Provide the (x, y) coordinate of the cell's center where the given text is located.  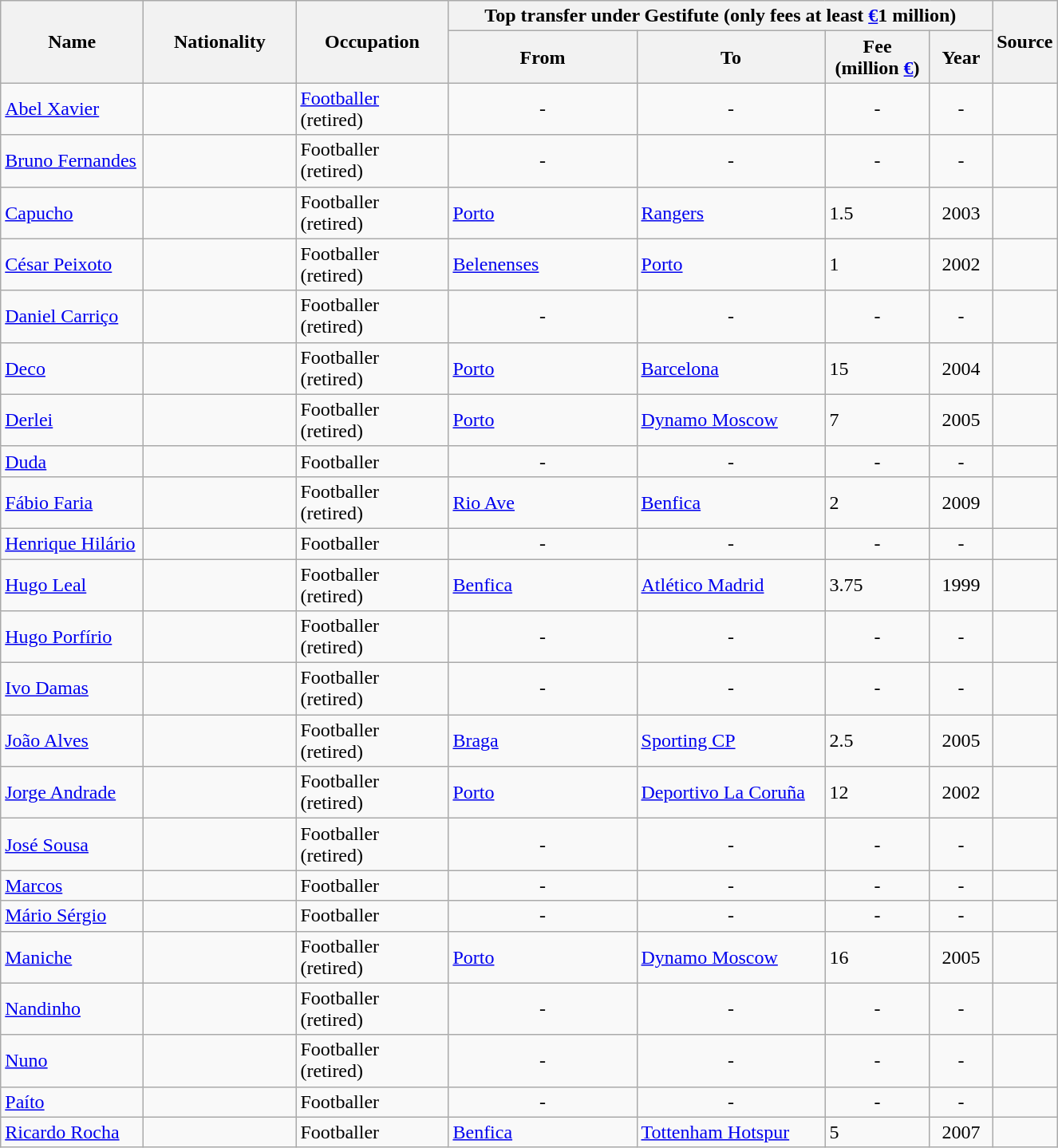
Belenenses (543, 265)
Mário Sérgio (72, 916)
7 (878, 420)
Daniel Carriço (72, 316)
3.75 (878, 584)
5 (878, 1132)
Henrique Hilário (72, 543)
Deportivo La Coruña (731, 793)
1.5 (878, 212)
Source (1024, 41)
Barcelona (731, 369)
To (731, 57)
1999 (961, 584)
Nuno (72, 1061)
Deco (72, 369)
Nationality (220, 41)
16 (878, 957)
Rio Ave (543, 503)
Hugo Leal (72, 584)
2009 (961, 503)
Paíto (72, 1102)
From (543, 57)
Derlei (72, 420)
Top transfer under Gestifute (only fees at least €1 million) (720, 16)
12 (878, 793)
2.5 (878, 740)
Duda (72, 461)
Sporting CP (731, 740)
Tottenham Hotspur (731, 1132)
Fábio Faria (72, 503)
Capucho (72, 212)
José Sousa (72, 844)
Occupation (372, 41)
2003 (961, 212)
15 (878, 369)
César Peixoto (72, 265)
Rangers (731, 212)
Ivo Damas (72, 689)
Hugo Porfírio (72, 637)
João Alves (72, 740)
Marcos (72, 886)
Maniche (72, 957)
Name (72, 41)
Bruno Fernandes (72, 161)
Braga (543, 740)
2 (878, 503)
Year (961, 57)
2007 (961, 1132)
Nandinho (72, 1008)
Ricardo Rocha (72, 1132)
Atlético Madrid (731, 584)
Fee (million €) (878, 57)
2004 (961, 369)
Jorge Andrade (72, 793)
Abel Xavier (72, 108)
1 (878, 265)
